For the text-containing cell, return its midpoint in [x, y] coordinate format. 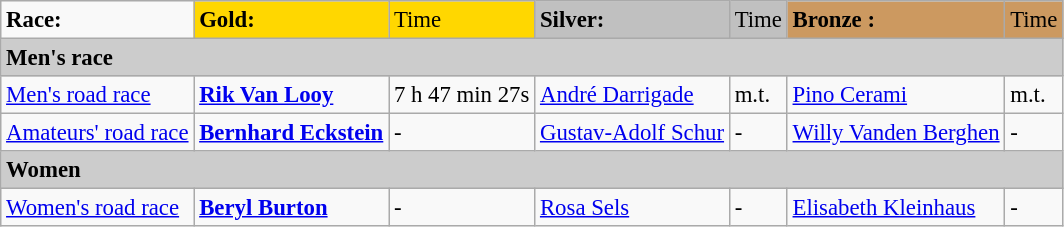
Women's road race [98, 208]
Elisabeth Kleinhaus [896, 208]
Bernhard Eckstein [292, 133]
Silver: [632, 20]
Pino Cerami [896, 95]
Rik Van Looy [292, 95]
Amateurs' road race [98, 133]
7 h 47 min 27s [462, 95]
Bronze : [896, 20]
Women [532, 170]
Gold: [292, 20]
Rosa Sels [632, 208]
Gustav-Adolf Schur [632, 133]
Men's race [532, 58]
Beryl Burton [292, 208]
André Darrigade [632, 95]
Men's road race [98, 95]
Race: [98, 20]
Willy Vanden Berghen [896, 133]
